Locate the cell with the specified text and output its (X, Y) center coordinate. 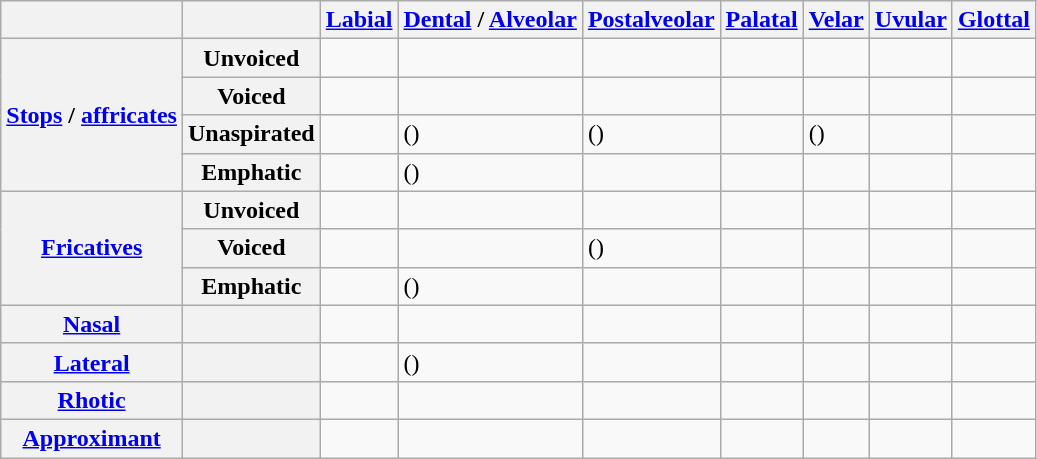
Rhotic (92, 400)
Uvular (910, 20)
Dental / Alveolar (490, 20)
Approximant (92, 438)
Stops / affricates (92, 115)
Fricatives (92, 248)
Lateral (92, 362)
Postalveolar (651, 20)
Palatal (762, 20)
Velar (836, 20)
Nasal (92, 324)
Unaspirated (251, 134)
Glottal (994, 20)
Labial (359, 20)
